Scan for the cell matching the given text and deliver its [x, y] coordinate at center. 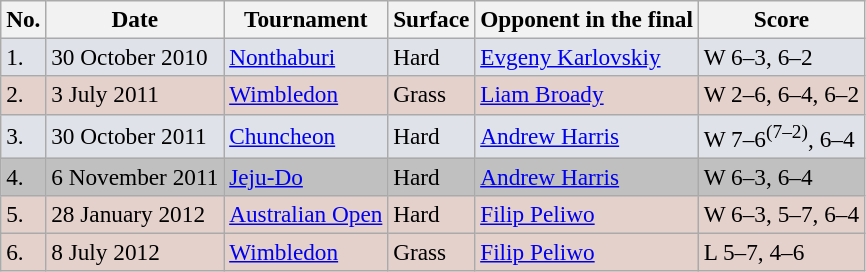
Jeju-Do [306, 177]
Australian Open [306, 214]
3 July 2011 [135, 95]
4. [24, 177]
No. [24, 19]
Date [135, 19]
W 7–6(7–2), 6–4 [781, 136]
1. [24, 57]
5. [24, 214]
28 January 2012 [135, 214]
Tournament [306, 19]
30 October 2010 [135, 57]
W 6–3, 5–7, 6–4 [781, 214]
Surface [432, 19]
Evgeny Karlovskiy [587, 57]
Score [781, 19]
8 July 2012 [135, 252]
30 October 2011 [135, 136]
W 2–6, 6–4, 6–2 [781, 95]
6. [24, 252]
3. [24, 136]
6 November 2011 [135, 177]
L 5–7, 4–6 [781, 252]
W 6–3, 6–4 [781, 177]
Nonthaburi [306, 57]
2. [24, 95]
Chuncheon [306, 136]
Liam Broady [587, 95]
Opponent in the final [587, 19]
W 6–3, 6–2 [781, 57]
